Output the (x, y) coordinate of the center of the cell containing the given text.  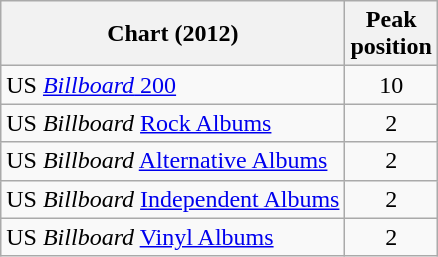
10 (391, 85)
Chart (2012) (173, 34)
US Billboard Vinyl Albums (173, 237)
Peakposition (391, 34)
US Billboard Rock Albums (173, 123)
US Billboard Alternative Albums (173, 161)
US Billboard 200 (173, 85)
US Billboard Independent Albums (173, 199)
